Extract the (x, y) coordinate from the center of the cell holding the provided text.  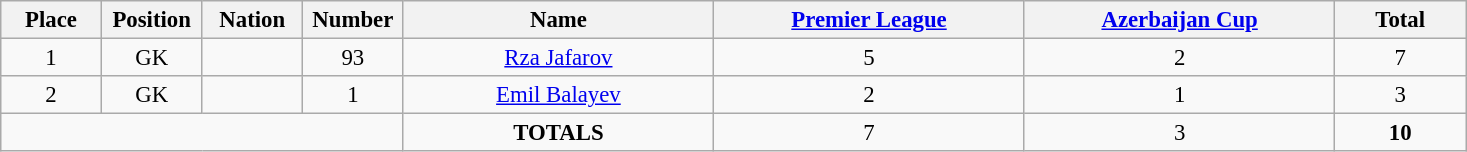
Total (1400, 20)
Place (52, 20)
Position (152, 20)
Name (558, 20)
Nation (252, 20)
Rza Jafarov (558, 58)
5 (870, 58)
Premier League (870, 20)
TOTALS (558, 133)
93 (354, 58)
Emil Balayev (558, 95)
10 (1400, 133)
Number (354, 20)
Azerbaijan Cup (1180, 20)
